Return (X, Y) of the center of cell containing provided text 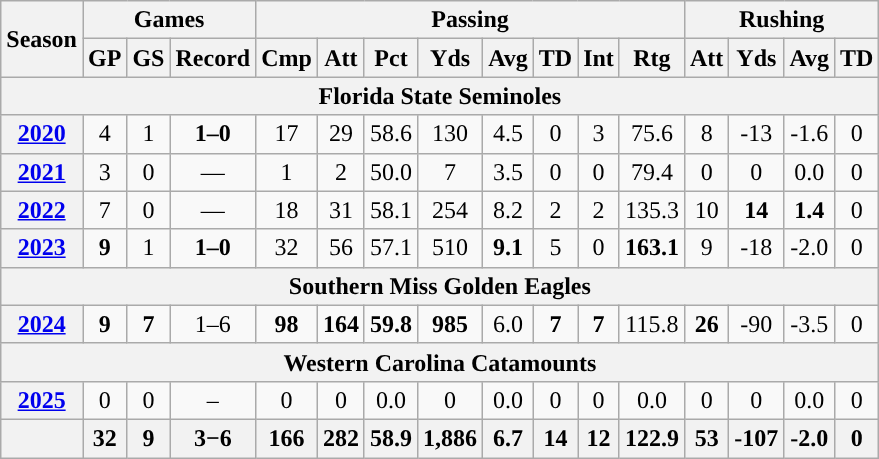
-13 (756, 134)
58.9 (390, 438)
4.5 (508, 134)
Florida State Seminoles (440, 96)
Int (599, 58)
166 (287, 438)
Games (168, 20)
59.8 (390, 324)
1.4 (810, 210)
Record (213, 58)
GP (104, 58)
75.6 (652, 134)
56 (340, 248)
985 (450, 324)
2024 (42, 324)
Pct (390, 58)
GS (148, 58)
– (213, 400)
2020 (42, 134)
Cmp (287, 58)
2022 (42, 210)
58.1 (390, 210)
2025 (42, 400)
58.6 (390, 134)
6.0 (508, 324)
135.3 (652, 210)
10 (706, 210)
79.4 (652, 172)
8.2 (508, 210)
Passing (470, 20)
Season (42, 39)
Rtg (652, 58)
254 (450, 210)
2023 (42, 248)
2021 (42, 172)
-90 (756, 324)
57.1 (390, 248)
130 (450, 134)
6.7 (508, 438)
8 (706, 134)
163.1 (652, 248)
Southern Miss Golden Eagles (440, 286)
53 (706, 438)
1–6 (213, 324)
115.8 (652, 324)
12 (599, 438)
26 (706, 324)
17 (287, 134)
31 (340, 210)
-1.6 (810, 134)
Rushing (781, 20)
-3.5 (810, 324)
-18 (756, 248)
3.5 (508, 172)
3−6 (213, 438)
Western Carolina Catamounts (440, 362)
122.9 (652, 438)
510 (450, 248)
18 (287, 210)
29 (340, 134)
282 (340, 438)
-107 (756, 438)
50.0 (390, 172)
164 (340, 324)
98 (287, 324)
1,886 (450, 438)
9.1 (508, 248)
4 (104, 134)
5 (555, 248)
